From the cell containing the given text, extract its center point as (x, y) coordinate. 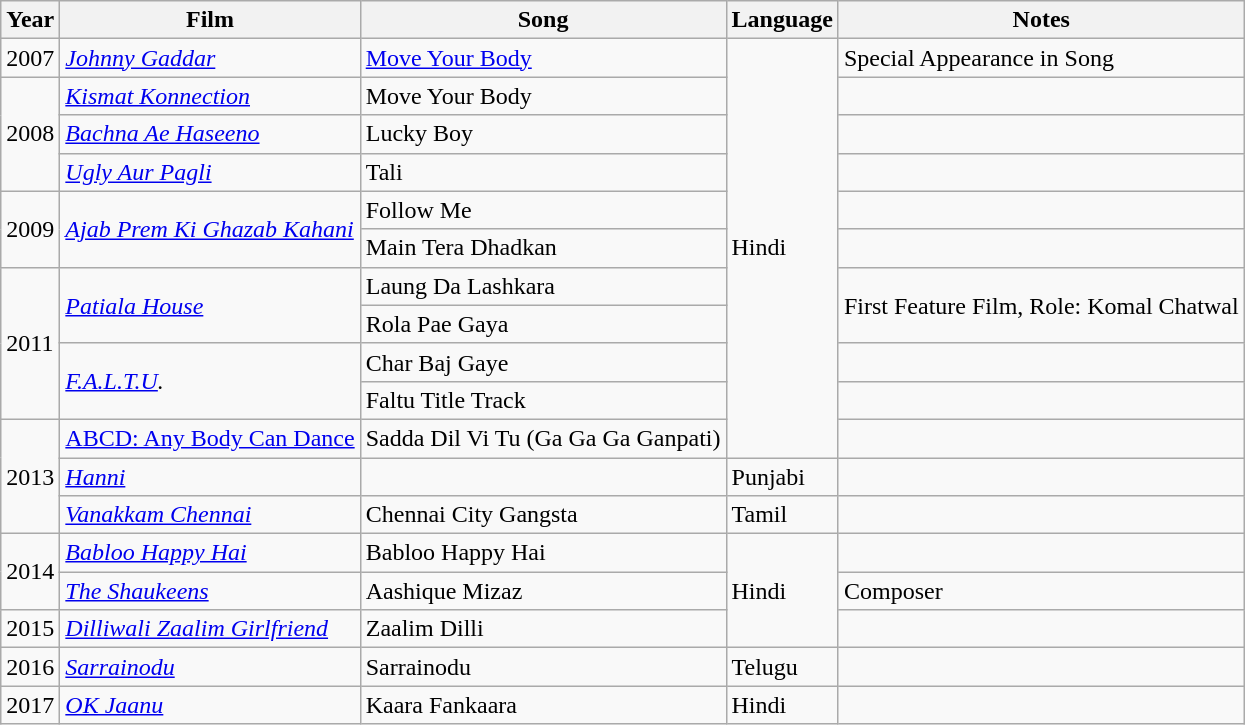
2013 (30, 476)
Zaalim Dilli (543, 629)
Notes (1041, 20)
Film (210, 20)
Ajab Prem Ki Ghazab Kahani (210, 229)
F.A.L.T.U. (210, 381)
OK Jaanu (210, 705)
2016 (30, 667)
2009 (30, 229)
Tamil (782, 515)
Rola Pae Gaya (543, 324)
Chennai City Gangsta (543, 515)
Year (30, 20)
Char Baj Gaye (543, 362)
Language (782, 20)
Dilliwali Zaalim Girlfriend (210, 629)
ABCD: Any Body Can Dance (210, 438)
Aashique Mizaz (543, 591)
Ugly Aur Pagli (210, 172)
2008 (30, 134)
Johnny Gaddar (210, 58)
Kismat Konnection (210, 96)
Composer (1041, 591)
Hanni (210, 477)
Tali (543, 172)
2017 (30, 705)
2007 (30, 58)
Vanakkam Chennai (210, 515)
Main Tera Dhadkan (543, 248)
Laung Da Lashkara (543, 286)
Special Appearance in Song (1041, 58)
Bachna Ae Haseeno (210, 134)
Kaara Fankaara (543, 705)
Follow Me (543, 210)
Telugu (782, 667)
First Feature Film, Role: Komal Chatwal (1041, 305)
Punjabi (782, 477)
2015 (30, 629)
2014 (30, 572)
Lucky Boy (543, 134)
The Shaukeens (210, 591)
Patiala House (210, 305)
Faltu Title Track (543, 400)
Sadda Dil Vi Tu (Ga Ga Ga Ganpati) (543, 438)
2011 (30, 343)
Song (543, 20)
